Identify which cell holds the provided text, then report its [x, y] central coordinate. 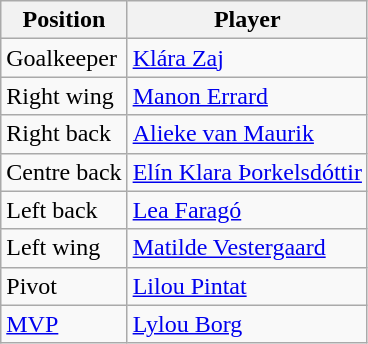
Right wing [64, 96]
Matilde Vestergaard [247, 248]
Alieke van Maurik [247, 134]
Lylou Borg [247, 324]
Goalkeeper [64, 58]
Elín Klara Þorkelsdóttir [247, 172]
Left back [64, 210]
Right back [64, 134]
Lea Faragó [247, 210]
MVP [64, 324]
Lilou Pintat [247, 286]
Pivot [64, 286]
Klára Zaj [247, 58]
Centre back [64, 172]
Position [64, 20]
Manon Errard [247, 96]
Left wing [64, 248]
Player [247, 20]
